Find where the given text appears and provide that cell's center as [x, y] coordinate. 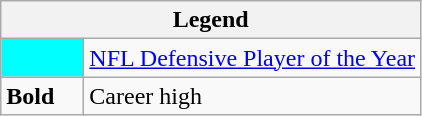
NFL Defensive Player of the Year [252, 58]
Career high [252, 96]
Bold [42, 96]
Legend [211, 20]
